Pinpoint the cell where the given text exists, returning its (x, y) midpoint coordinate. 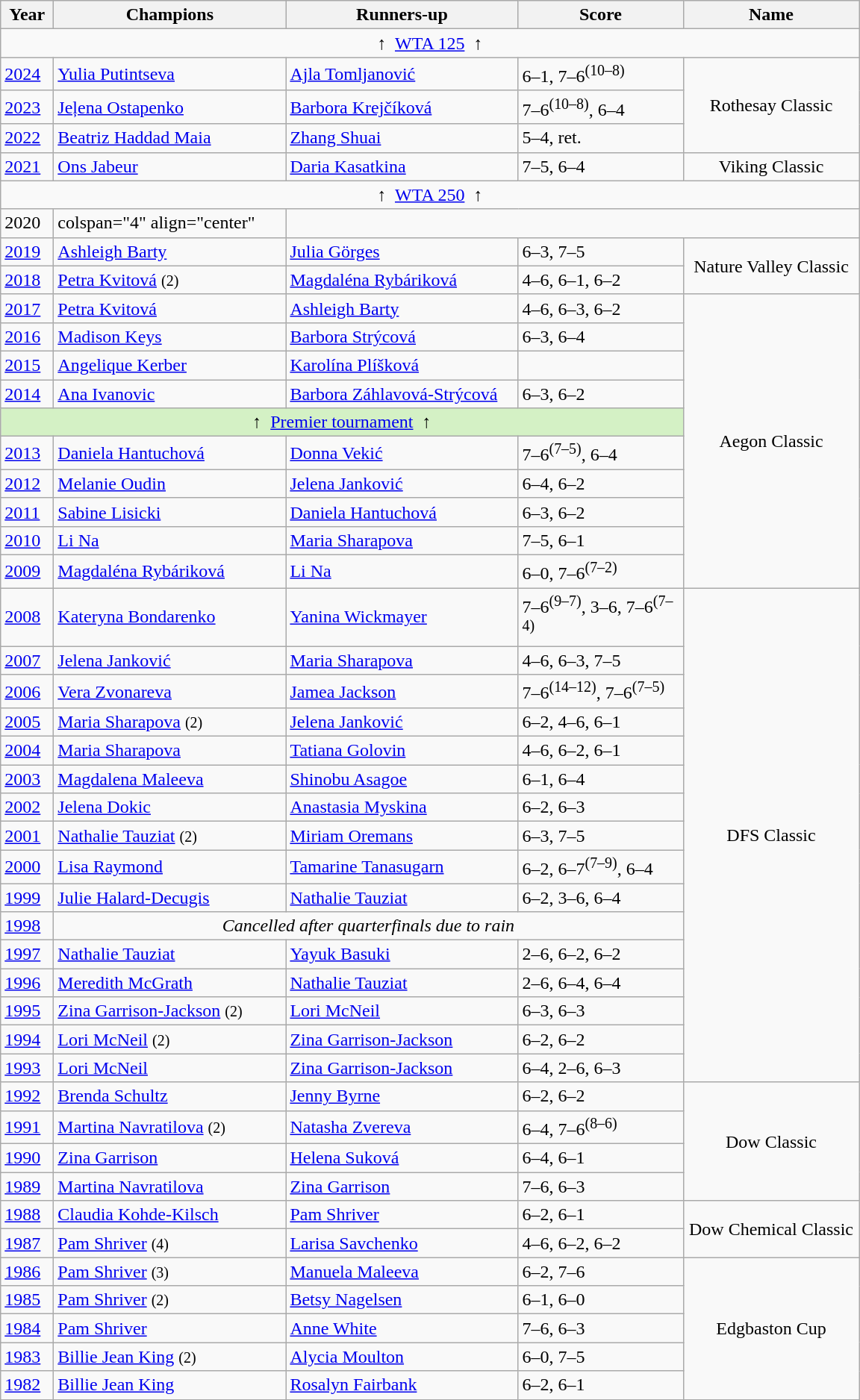
Ana Ivanovic (170, 394)
Anastasia Myskina (402, 807)
7–6(9–7), 3–6, 7–6(7–4) (600, 617)
1983 (27, 1357)
6–0, 7–6(7–2) (600, 572)
Lisa Raymond (170, 867)
7–6(7–5), 6–4 (600, 454)
2011 (27, 512)
Shinobu Asagoe (402, 779)
Yanina Wickmayer (402, 617)
1997 (27, 954)
1985 (27, 1300)
Sabine Lisicki (170, 512)
DFS Classic (771, 835)
Score (600, 15)
6–2, 7–6 (600, 1272)
Aegon Classic (771, 441)
Barbora Strýcová (402, 337)
Larisa Savchenko (402, 1243)
4–6, 6–2, 6–2 (600, 1243)
2016 (27, 337)
2006 (27, 691)
Lori McNeil (2) (170, 1040)
Year (27, 15)
Dow Classic (771, 1142)
1991 (27, 1127)
Nature Valley Classic (771, 266)
4–6, 6–2, 6–1 (600, 751)
2018 (27, 280)
2004 (27, 751)
2017 (27, 308)
6–1, 7–6(10–8) (600, 75)
1987 (27, 1243)
2008 (27, 617)
2009 (27, 572)
2007 (27, 660)
Champions (170, 15)
Dow Chemical Classic (771, 1229)
Barbora Záhlavová-Strýcová (402, 394)
1998 (27, 926)
Nathalie Tauziat (2) (170, 836)
6–4, 2–6, 6–3 (600, 1068)
6–2, 3–6, 6–4 (600, 898)
Beatriz Haddad Maia (170, 138)
Donna Vekić (402, 454)
2–6, 6–2, 6–2 (600, 954)
4–6, 6–3, 7–5 (600, 660)
2015 (27, 365)
4–6, 6–1, 6–2 (600, 280)
Viking Classic (771, 166)
2014 (27, 394)
6–4, 7–6(8–6) (600, 1127)
↑ WTA 250 ↑ (430, 195)
Jamea Jackson (402, 691)
6–2, 4–6, 6–1 (600, 722)
Ons Jabeur (170, 166)
Helena Suková (402, 1158)
1995 (27, 1011)
7–6(10–8), 6–4 (600, 107)
Jeļena Ostapenko (170, 107)
1986 (27, 1272)
1989 (27, 1187)
Martina Navratilova (170, 1187)
Rosalyn Fairbank (402, 1385)
2005 (27, 722)
Tamarine Tanasugarn (402, 867)
Jenny Byrne (402, 1096)
Zhang Shuai (402, 138)
2003 (27, 779)
Rothesay Classic (771, 104)
Julia Görges (402, 251)
7–6(14–12), 7–6(7–5) (600, 691)
Pam Shriver (2) (170, 1300)
Melanie Oudin (170, 484)
Madison Keys (170, 337)
2001 (27, 836)
2021 (27, 166)
Billie Jean King (2) (170, 1357)
2024 (27, 75)
Martina Navratilova (2) (170, 1127)
2000 (27, 867)
Angelique Kerber (170, 365)
Runners-up (402, 15)
6–2, 6–3 (600, 807)
4–6, 6–3, 6–2 (600, 308)
Magdalena Maleeva (170, 779)
7–5, 6–1 (600, 540)
Miriam Oremans (402, 836)
Maria Sharapova (2) (170, 722)
Cancelled after quarterfinals due to rain (369, 926)
Julie Halard-Decugis (170, 898)
6–1, 6–4 (600, 779)
Brenda Schultz (170, 1096)
6–3, 6–3 (600, 1011)
1992 (27, 1096)
Daria Kasatkina (402, 166)
Anne White (402, 1328)
Alycia Moulton (402, 1357)
Pam Shriver (3) (170, 1272)
Ajla Tomljanović (402, 75)
Edgbaston Cup (771, 1328)
2020 (27, 223)
Billie Jean King (170, 1385)
Karolína Plíšková (402, 365)
1982 (27, 1385)
Name (771, 15)
6–1, 6–0 (600, 1300)
Natasha Zvereva (402, 1127)
Tatiana Golovin (402, 751)
Yayuk Basuki (402, 954)
Barbora Krejčíková (402, 107)
Betsy Nagelsen (402, 1300)
6–4, 6–1 (600, 1158)
6–2, 6–7(7–9), 6–4 (600, 867)
6–0, 7–5 (600, 1357)
1984 (27, 1328)
Meredith McGrath (170, 983)
2013 (27, 454)
2022 (27, 138)
1999 (27, 898)
2002 (27, 807)
Petra Kvitová (2) (170, 280)
Vera Zvonareva (170, 691)
2010 (27, 540)
5–4, ret. (600, 138)
↑ WTA 125 ↑ (430, 43)
1994 (27, 1040)
1993 (27, 1068)
1990 (27, 1158)
Kateryna Bondarenko (170, 617)
Jelena Dokic (170, 807)
1988 (27, 1215)
7–5, 6–4 (600, 166)
Petra Kvitová (170, 308)
2012 (27, 484)
1996 (27, 983)
2–6, 6–4, 6–4 (600, 983)
Zina Garrison-Jackson (2) (170, 1011)
Claudia Kohde-Kilsch (170, 1215)
6–3, 6–4 (600, 337)
Manuela Maleeva (402, 1272)
↑ Premier tournament ↑ (342, 422)
2019 (27, 251)
6–4, 6–2 (600, 484)
Pam Shriver (4) (170, 1243)
colspan="4" align="center" (170, 223)
Yulia Putintseva (170, 75)
2023 (27, 107)
